Capture the cell that displays the provided text and extract its [x, y] central coordinate. 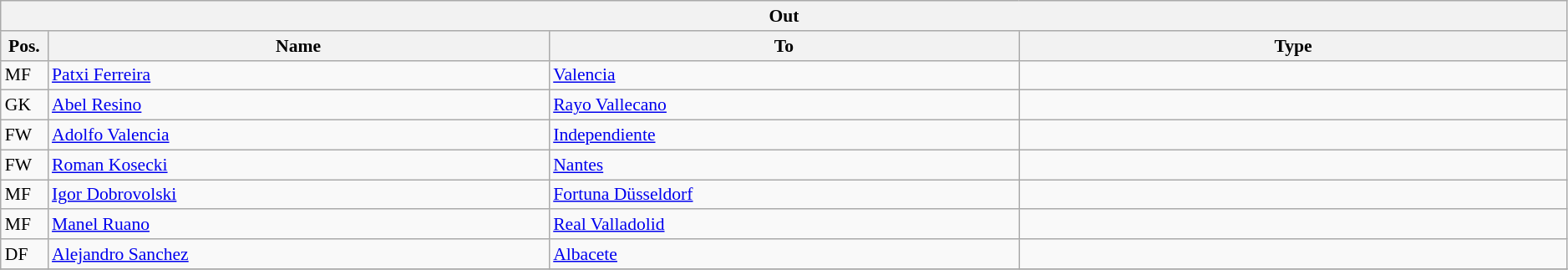
Adolfo Valencia [298, 135]
Manel Ruano [298, 225]
Independiente [784, 135]
Type [1293, 46]
Roman Kosecki [298, 165]
To [784, 46]
Name [298, 46]
Pos. [24, 46]
Igor Dobrovolski [298, 195]
Rayo Vallecano [784, 105]
Albacete [784, 254]
Alejandro Sanchez [298, 254]
DF [24, 254]
Abel Resino [298, 105]
Real Valladolid [784, 225]
Nantes [784, 165]
Out [784, 16]
Fortuna Düsseldorf [784, 195]
Patxi Ferreira [298, 75]
Valencia [784, 75]
GK [24, 105]
